Return the (X, Y) coordinate for the center point of the cell that contains the specified text.  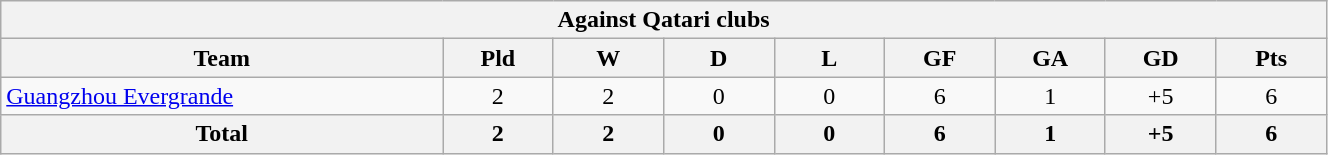
GD (1160, 58)
Total (222, 134)
GA (1050, 58)
L (829, 58)
Pld (498, 58)
W (608, 58)
Pts (1272, 58)
Guangzhou Evergrande (222, 96)
Against Qatari clubs (664, 20)
GF (939, 58)
D (719, 58)
Team (222, 58)
